Scan for the cell matching the given text and deliver its [x, y] coordinate at center. 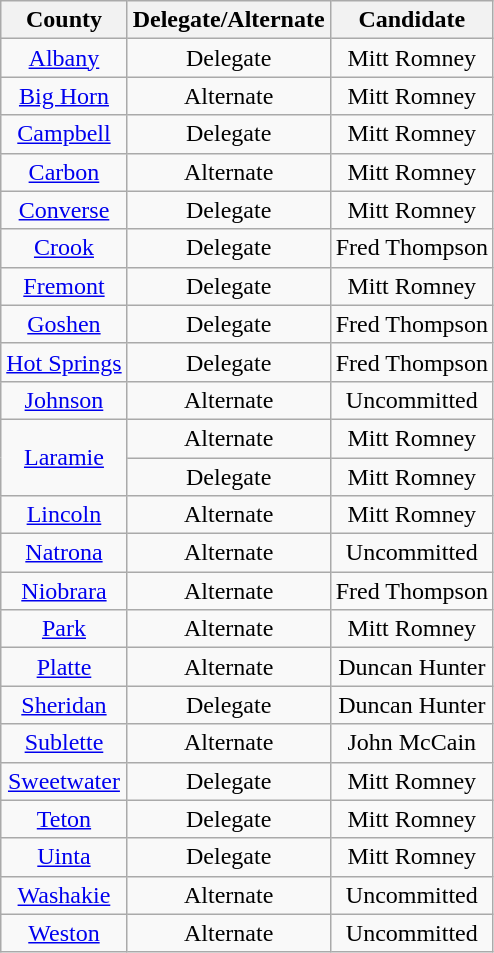
Albany [64, 58]
Candidate [412, 20]
Weston [64, 933]
Converse [64, 210]
Niobrara [64, 591]
Hot Springs [64, 362]
Sheridan [64, 705]
Teton [64, 819]
Washakie [64, 895]
County [64, 20]
Sublette [64, 743]
Johnson [64, 400]
Platte [64, 667]
Delegate/Alternate [228, 20]
Uinta [64, 857]
Fremont [64, 286]
Laramie [64, 457]
John McCain [412, 743]
Park [64, 629]
Goshen [64, 324]
Big Horn [64, 96]
Natrona [64, 553]
Lincoln [64, 515]
Crook [64, 248]
Campbell [64, 134]
Sweetwater [64, 781]
Carbon [64, 172]
